For the text-containing cell, return its midpoint in (X, Y) coordinate format. 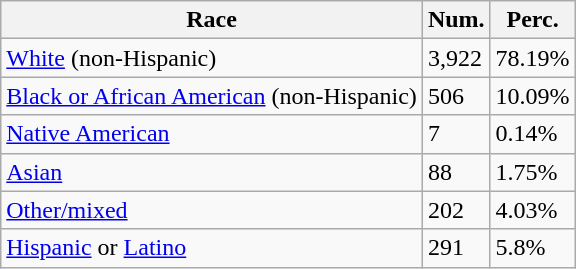
Perc. (532, 20)
78.19% (532, 58)
Black or African American (non-Hispanic) (212, 96)
1.75% (532, 172)
Native American (212, 134)
Hispanic or Latino (212, 248)
3,922 (456, 58)
291 (456, 248)
White (non-Hispanic) (212, 58)
7 (456, 134)
Asian (212, 172)
Race (212, 20)
5.8% (532, 248)
202 (456, 210)
88 (456, 172)
Other/mixed (212, 210)
10.09% (532, 96)
0.14% (532, 134)
Num. (456, 20)
506 (456, 96)
4.03% (532, 210)
